Output the (X, Y) coordinate of the center of the cell containing the given text.  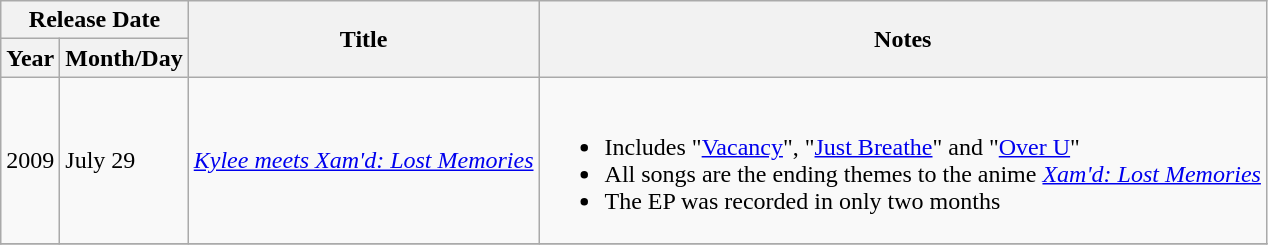
Month/Day (124, 58)
Title (364, 39)
Year (30, 58)
2009 (30, 160)
Notes (902, 39)
Kylee meets Xam'd: Lost Memories (364, 160)
Release Date (94, 20)
July 29 (124, 160)
